Detect which cell encompasses the target text, then output its [X, Y] center coordinate. 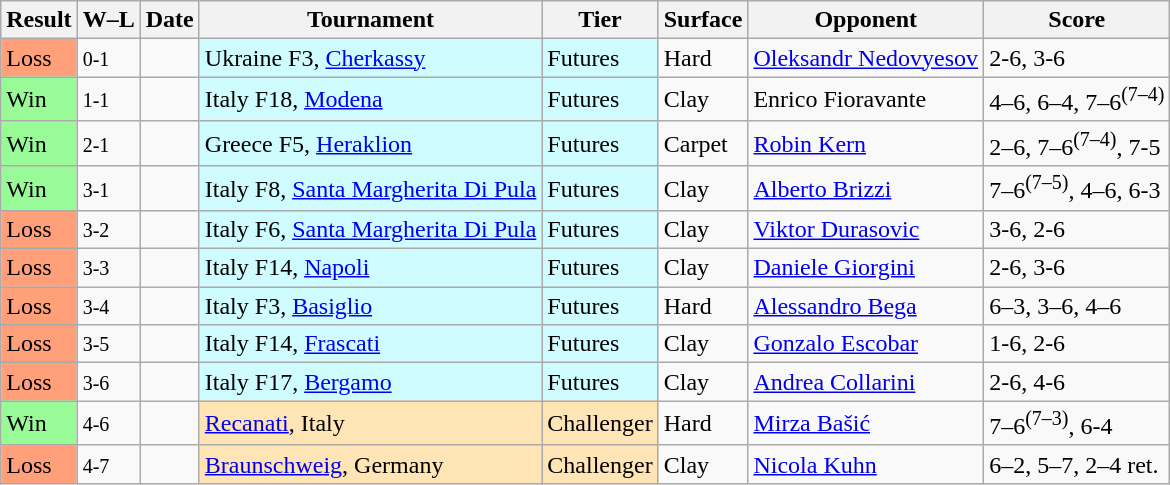
3-6, 2-6 [1077, 230]
6–2, 5–7, 2–4 ret. [1077, 464]
3-2 [108, 230]
Ukraine F3, Cherkassy [370, 58]
Tournament [370, 20]
Daniele Giorgini [866, 268]
Surface [703, 20]
4-6 [108, 424]
7–6(7–5), 4–6, 6-3 [1077, 188]
3-4 [108, 306]
Italy F3, Basiglio [370, 306]
Italy F18, Modena [370, 100]
Andrea Collarini [866, 382]
Braunschweig, Germany [370, 464]
3-6 [108, 382]
4–6, 6–4, 7–6(7–4) [1077, 100]
Italy F14, Frascati [370, 344]
1-6, 2-6 [1077, 344]
Greece F5, Heraklion [370, 144]
Score [1077, 20]
Nicola Kuhn [866, 464]
Mirza Bašić [866, 424]
Italy F8, Santa Margherita Di Pula [370, 188]
6–3, 3–6, 4–6 [1077, 306]
Gonzalo Escobar [866, 344]
Alessandro Bega [866, 306]
3-1 [108, 188]
Italy F14, Napoli [370, 268]
Alberto Brizzi [866, 188]
Oleksandr Nedovyesov [866, 58]
Opponent [866, 20]
Robin Kern [866, 144]
Italy F6, Santa Margherita Di Pula [370, 230]
Recanati, Italy [370, 424]
2-6, 4-6 [1077, 382]
1-1 [108, 100]
Date [170, 20]
W–L [108, 20]
Carpet [703, 144]
Result [39, 20]
4-7 [108, 464]
0-1 [108, 58]
Viktor Durasovic [866, 230]
3-5 [108, 344]
Enrico Fioravante [866, 100]
Tier [600, 20]
2–6, 7–6(7–4), 7-5 [1077, 144]
3-3 [108, 268]
7–6(7–3), 6-4 [1077, 424]
2-1 [108, 144]
Italy F17, Bergamo [370, 382]
